Find where the given text appears and provide that cell's center as [x, y] coordinate. 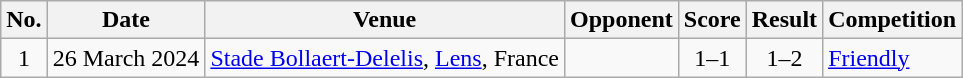
Opponent [621, 20]
1 [24, 58]
No. [24, 20]
Date [126, 20]
Competition [892, 20]
Result [784, 20]
Venue [385, 20]
Friendly [892, 58]
Score [712, 20]
26 March 2024 [126, 58]
1–2 [784, 58]
Stade Bollaert-Delelis, Lens, France [385, 58]
1–1 [712, 58]
